Capture the cell that displays the provided text and extract its (X, Y) central coordinate. 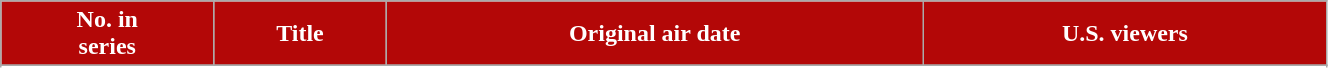
U.S. viewers (1124, 34)
Title (300, 34)
Original air date (654, 34)
No. inseries (108, 34)
